Extract the [X, Y] coordinate from the center of the cell holding the provided text.  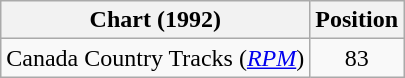
Chart (1992) [156, 20]
83 [357, 58]
Position [357, 20]
Canada Country Tracks (RPM) [156, 58]
